Capture the cell that displays the provided text and extract its (x, y) central coordinate. 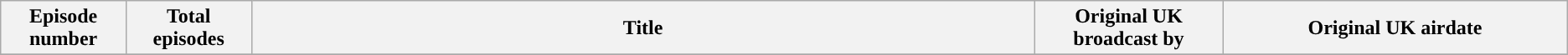
Original UK airdate (1395, 28)
Total episodes (188, 28)
Original UK broadcast by (1128, 28)
Title (643, 28)
Episode number (64, 28)
